Detect which cell encompasses the target text, then output its (x, y) center coordinate. 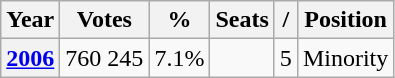
7.1% (180, 58)
% (180, 20)
Votes (104, 20)
Minority (345, 58)
5 (286, 58)
Position (345, 20)
Year (30, 20)
Seats (242, 20)
760 245 (104, 58)
/ (286, 20)
2006 (30, 58)
